Detect which cell encompasses the target text, then output its [x, y] center coordinate. 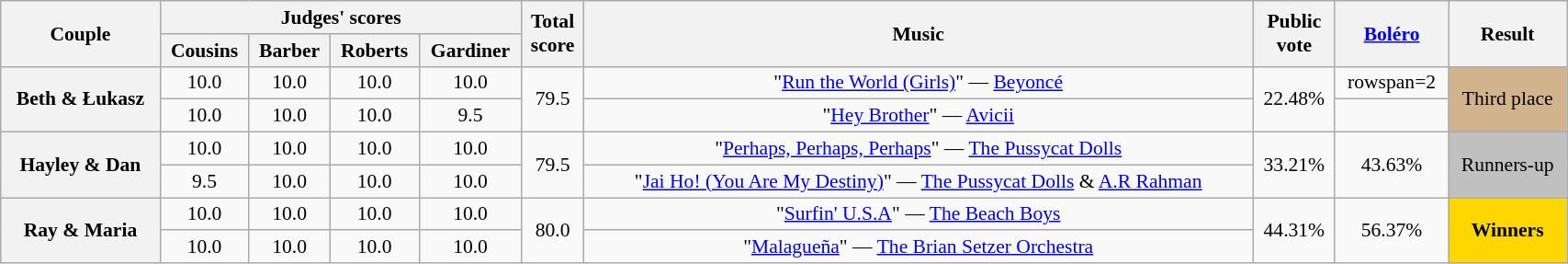
Couple [81, 33]
Roberts [375, 51]
56.37% [1391, 230]
Hayley & Dan [81, 166]
Boléro [1391, 33]
"Perhaps, Perhaps, Perhaps" — The Pussycat Dolls [919, 149]
"Surfin' U.S.A" — The Beach Boys [919, 214]
Music [919, 33]
Publicvote [1293, 33]
Beth & Łukasz [81, 99]
80.0 [553, 230]
Gardiner [470, 51]
rowspan=2 [1391, 83]
"Hey Brother" — Avicii [919, 116]
43.63% [1391, 166]
33.21% [1293, 166]
Cousins [204, 51]
Winners [1508, 230]
Runners-up [1508, 166]
Totalscore [553, 33]
22.48% [1293, 99]
44.31% [1293, 230]
"Jai Ho! (You Are My Destiny)" — The Pussycat Dolls & A.R Rahman [919, 181]
Barber [289, 51]
Third place [1508, 99]
"Malagueña" — The Brian Setzer Orchestra [919, 247]
Ray & Maria [81, 230]
"Run the World (Girls)" — Beyoncé [919, 83]
Judges' scores [341, 17]
Result [1508, 33]
